Return [X, Y] of the center of cell containing provided text 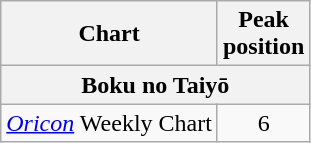
Peakposition [263, 34]
6 [263, 123]
Boku no Taiyō [156, 85]
Oricon Weekly Chart [110, 123]
Chart [110, 34]
